Find where the given text appears and provide that cell's center as [x, y] coordinate. 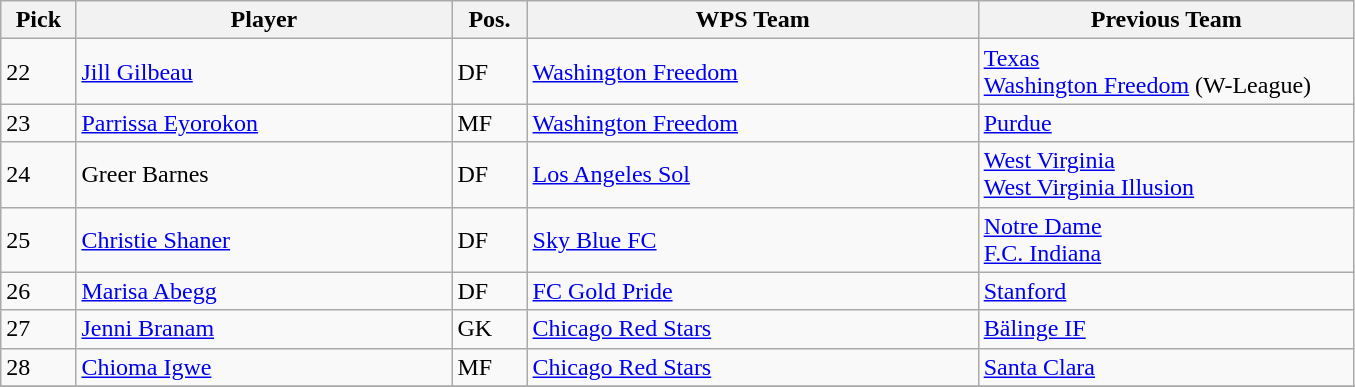
Purdue [1166, 123]
Pos. [490, 20]
Greer Barnes [264, 174]
Pick [38, 20]
Parrissa Eyorokon [264, 123]
25 [38, 240]
Chioma Igwe [264, 367]
Sky Blue FC [752, 240]
Bälinge IF [1166, 329]
FC Gold Pride [752, 291]
Jill Gilbeau [264, 72]
Marisa Abegg [264, 291]
28 [38, 367]
Player [264, 20]
Jenni Branam [264, 329]
27 [38, 329]
GK [490, 329]
24 [38, 174]
23 [38, 123]
WPS Team [752, 20]
Los Angeles Sol [752, 174]
Christie Shaner [264, 240]
TexasWashington Freedom (W-League) [1166, 72]
26 [38, 291]
Notre DameF.C. Indiana [1166, 240]
22 [38, 72]
Stanford [1166, 291]
West VirginiaWest Virginia Illusion [1166, 174]
Previous Team [1166, 20]
Santa Clara [1166, 367]
